Search for the cell housing the specified text and yield its [x, y] center coordinate. 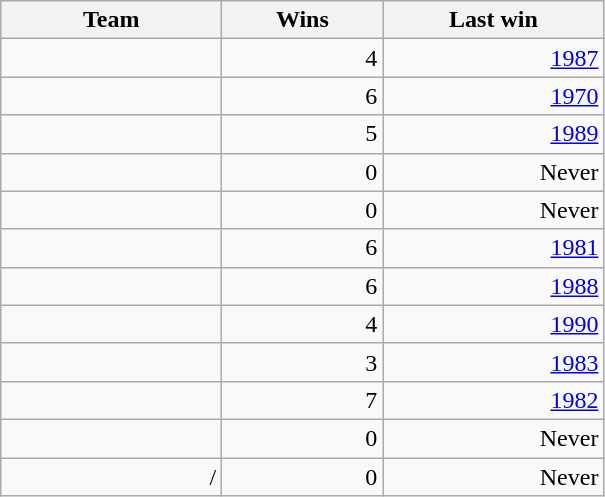
3 [302, 362]
1987 [494, 58]
1981 [494, 248]
5 [302, 134]
1982 [494, 400]
1989 [494, 134]
1988 [494, 286]
Last win [494, 20]
7 [302, 400]
1970 [494, 96]
Team [112, 20]
1990 [494, 324]
Wins [302, 20]
1983 [494, 362]
/ [112, 477]
